Return (x, y) of the center of cell containing provided text 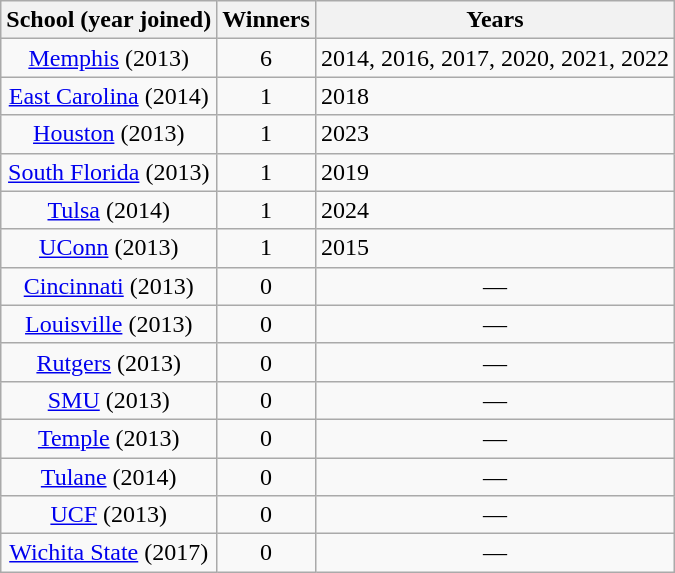
2014, 2016, 2017, 2020, 2021, 2022 (494, 58)
UCF (2013) (109, 515)
2023 (494, 134)
SMU (2013) (109, 400)
Temple (2013) (109, 438)
Years (494, 20)
UConn (2013) (109, 248)
Cincinnati (2013) (109, 286)
Houston (2013) (109, 134)
2019 (494, 172)
South Florida (2013) (109, 172)
Louisville (2013) (109, 324)
Wichita State (2017) (109, 553)
East Carolina (2014) (109, 96)
2015 (494, 248)
Tulsa (2014) (109, 210)
Memphis (2013) (109, 58)
Tulane (2014) (109, 477)
Rutgers (2013) (109, 362)
6 (266, 58)
2018 (494, 96)
School (year joined) (109, 20)
2024 (494, 210)
Winners (266, 20)
